Extract the (x, y) coordinate from the center of the cell holding the provided text.  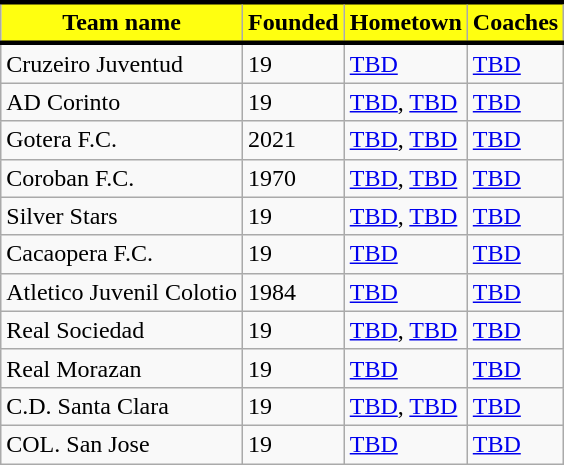
Founded (293, 22)
1984 (293, 292)
Gotera F.C. (122, 140)
Atletico Juvenil Colotio (122, 292)
Team name (122, 22)
Silver Stars (122, 216)
Real Sociedad (122, 330)
C.D. Santa Clara (122, 406)
2021 (293, 140)
Real Morazan (122, 368)
COL. San Jose (122, 444)
AD Corinto (122, 102)
Coaches (515, 22)
1970 (293, 178)
Coroban F.C. (122, 178)
Cruzeiro Juventud (122, 63)
Hometown (406, 22)
Cacaopera F.C. (122, 254)
